Search for the cell housing the specified text and yield its [X, Y] center coordinate. 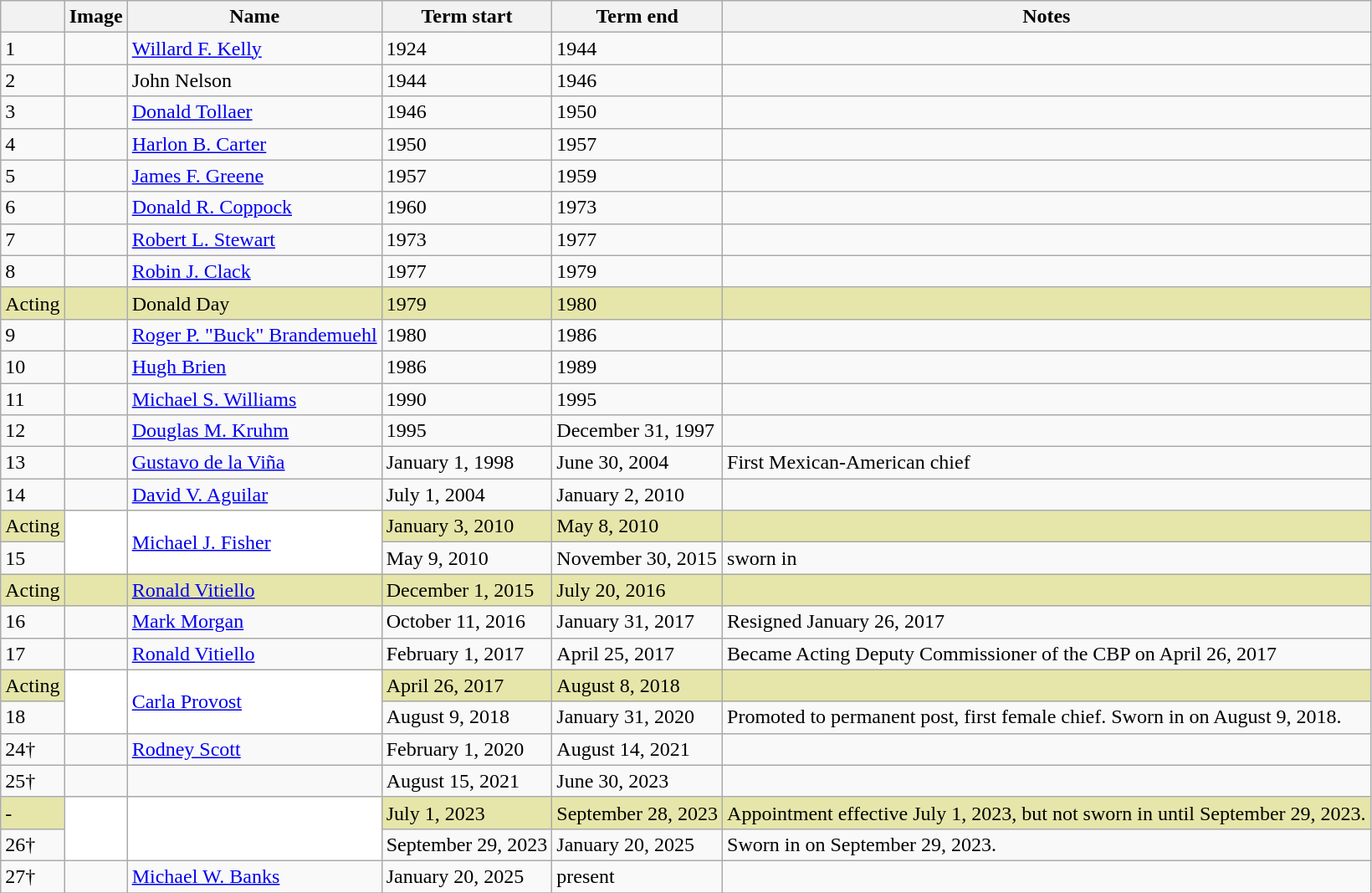
Promoted to permanent post, first female chief. Sworn in on August 9, 2018. [1047, 717]
January 31, 2017 [637, 622]
January 2, 2010 [637, 495]
9 [33, 335]
6 [33, 208]
1959 [637, 176]
15 [33, 558]
1990 [467, 399]
June 30, 2023 [637, 781]
April 26, 2017 [467, 685]
August 14, 2021 [637, 749]
1960 [467, 208]
Became Acting Deputy Commissioner of the CBP on April 26, 2017 [1047, 654]
James F. Greene [254, 176]
14 [33, 495]
sworn in [1047, 558]
present [637, 876]
John Nelson [254, 80]
Rodney Scott [254, 749]
8 [33, 271]
July 20, 2016 [637, 590]
24† [33, 749]
Robert L. Stewart [254, 239]
Name [254, 17]
12 [33, 431]
July 1, 2023 [467, 813]
Sworn in on September 29, 2023. [1047, 844]
27† [33, 876]
17 [33, 654]
Resigned January 26, 2017 [1047, 622]
Michael S. Williams [254, 399]
September 28, 2023 [637, 813]
May 9, 2010 [467, 558]
10 [33, 367]
25† [33, 781]
Donald Day [254, 303]
Robin J. Clack [254, 271]
Term end [637, 17]
Roger P. "Buck" Brandemuehl [254, 335]
Image [95, 17]
July 1, 2004 [467, 495]
3 [33, 112]
7 [33, 239]
1989 [637, 367]
August 8, 2018 [637, 685]
December 31, 1997 [637, 431]
Appointment effective July 1, 2023, but not sworn in until September 29, 2023. [1047, 813]
Donald R. Coppock [254, 208]
4 [33, 144]
13 [33, 463]
16 [33, 622]
Douglas M. Kruhm [254, 431]
October 11, 2016 [467, 622]
Notes [1047, 17]
August 9, 2018 [467, 717]
February 1, 2017 [467, 654]
Michael J. Fisher [254, 542]
1924 [467, 49]
11 [33, 399]
Carla Provost [254, 701]
Donald Tollaer [254, 112]
Term start [467, 17]
18 [33, 717]
Willard F. Kelly [254, 49]
2 [33, 80]
May 8, 2010 [637, 526]
- [33, 813]
June 30, 2004 [637, 463]
February 1, 2020 [467, 749]
August 15, 2021 [467, 781]
January 1, 1998 [467, 463]
5 [33, 176]
Harlon B. Carter [254, 144]
26† [33, 844]
September 29, 2023 [467, 844]
December 1, 2015 [467, 590]
1 [33, 49]
Hugh Brien [254, 367]
Gustavo de la Viña [254, 463]
January 3, 2010 [467, 526]
David V. Aguilar [254, 495]
November 30, 2015 [637, 558]
April 25, 2017 [637, 654]
First Mexican-American chief [1047, 463]
Michael W. Banks [254, 876]
Mark Morgan [254, 622]
January 31, 2020 [637, 717]
